Output the [x, y] coordinate of the center of the cell containing the given text.  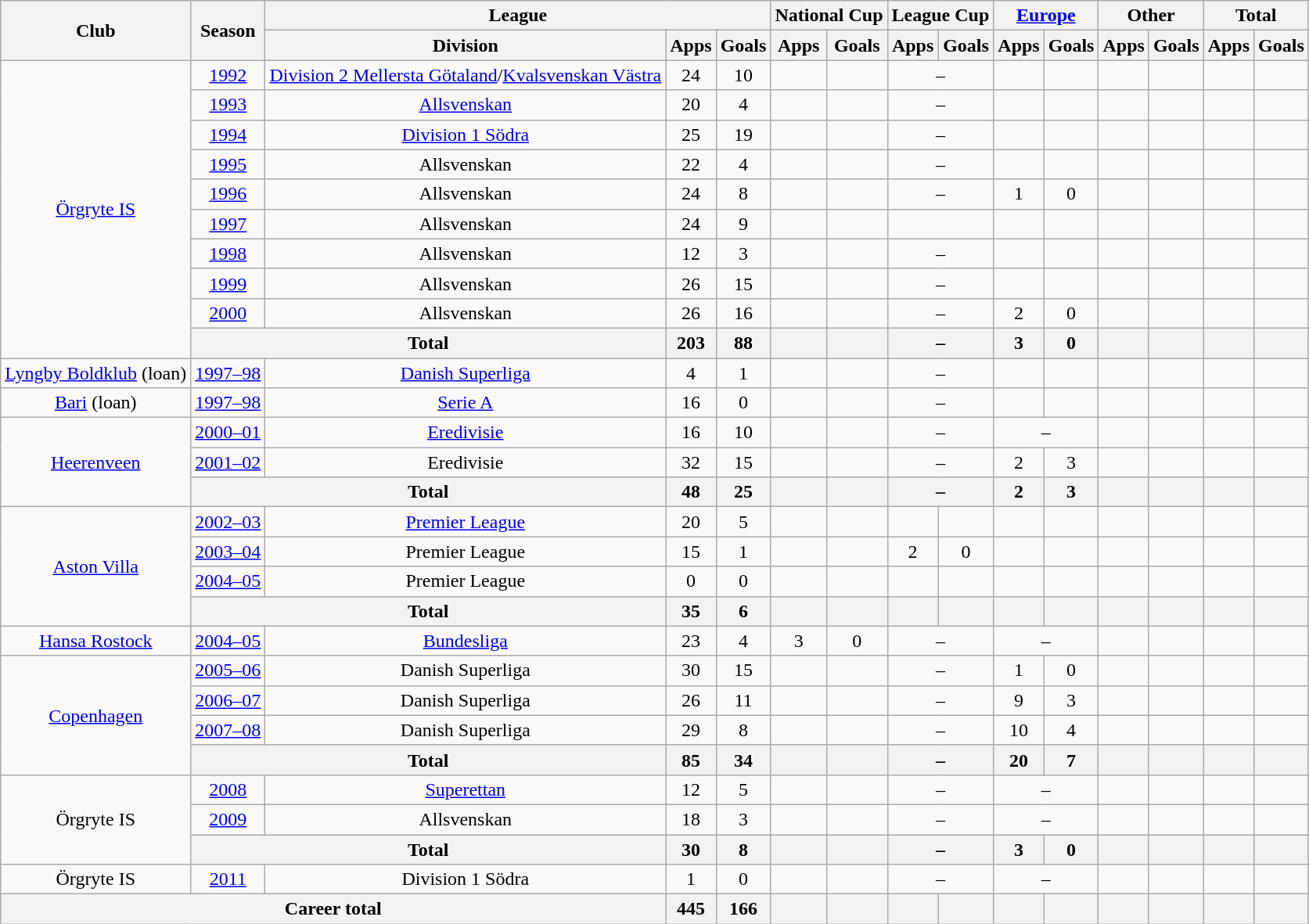
Club [95, 31]
Bari (loan) [95, 403]
19 [743, 135]
2008 [228, 789]
2005–06 [228, 671]
1994 [228, 135]
Europe [1046, 16]
23 [691, 641]
35 [691, 611]
2003–04 [228, 552]
1999 [228, 283]
1998 [228, 253]
League Cup [940, 16]
Division 2 Mellersta Götaland/Kvalsvenskan Västra [466, 75]
2009 [228, 819]
1997 [228, 224]
2011 [228, 879]
Career total [333, 909]
Other [1151, 16]
Lyngby Boldklub (loan) [95, 373]
22 [691, 164]
6 [743, 611]
1996 [228, 194]
34 [743, 760]
League [518, 16]
2000–01 [228, 433]
Aston Villa [95, 566]
2001–02 [228, 462]
1995 [228, 164]
445 [691, 909]
1992 [228, 75]
National Cup [829, 16]
166 [743, 909]
11 [743, 700]
7 [1071, 760]
Bundesliga [466, 641]
2000 [228, 313]
88 [743, 343]
32 [691, 462]
2006–07 [228, 700]
1993 [228, 105]
Copenhagen [95, 715]
48 [691, 492]
203 [691, 343]
Heerenveen [95, 462]
2002–03 [228, 522]
2007–08 [228, 730]
85 [691, 760]
18 [691, 819]
29 [691, 730]
Season [228, 31]
Division [466, 45]
Hansa Rostock [95, 641]
Superettan [466, 789]
Serie A [466, 403]
